For the text-containing cell, return its midpoint in [X, Y] coordinate format. 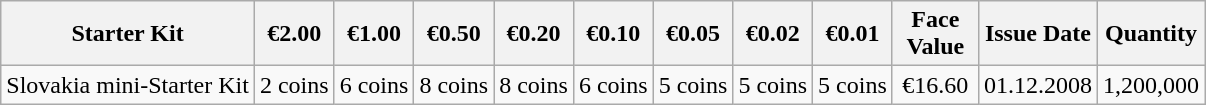
Starter Kit [128, 34]
2 coins [294, 85]
€0.20 [534, 34]
Face Value [935, 34]
Issue Date [1038, 34]
€0.50 [454, 34]
1,200,000 [1150, 85]
€16.60 [935, 85]
€0.10 [613, 34]
€0.05 [693, 34]
Quantity [1150, 34]
€0.01 [853, 34]
€0.02 [773, 34]
Slovakia mini-Starter Kit [128, 85]
€2.00 [294, 34]
€1.00 [374, 34]
01.12.2008 [1038, 85]
